Provide the [X, Y] coordinate of the cell's center where the given text is located.  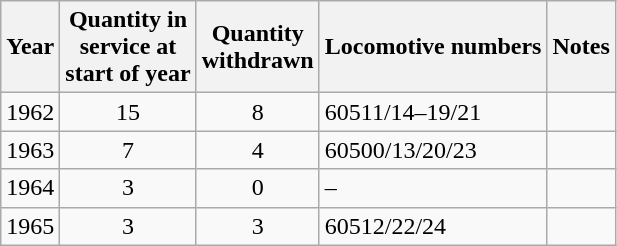
0 [258, 188]
1963 [30, 150]
1965 [30, 226]
1962 [30, 112]
8 [258, 112]
1964 [30, 188]
60511/14–19/21 [433, 112]
7 [128, 150]
Quantity inservice atstart of year [128, 47]
60512/22/24 [433, 226]
Locomotive numbers [433, 47]
60500/13/20/23 [433, 150]
Year [30, 47]
Notes [581, 47]
15 [128, 112]
– [433, 188]
Quantitywithdrawn [258, 47]
4 [258, 150]
